Provide the (X, Y) coordinate of the cell's center where the given text is located.  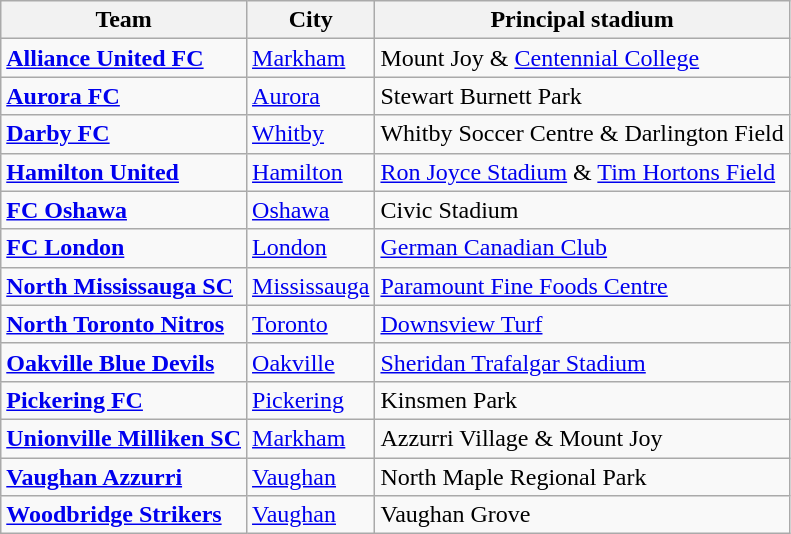
Oakville Blue Devils (124, 362)
Vaughan Grove (582, 515)
Whitby (311, 134)
German Canadian Club (582, 248)
Woodbridge Strikers (124, 515)
Paramount Fine Foods Centre (582, 286)
Principal stadium (582, 20)
Pickering (311, 400)
Oakville (311, 362)
FC Oshawa (124, 210)
Hamilton United (124, 172)
North Toronto Nitros (124, 324)
Darby FC (124, 134)
Team (124, 20)
FC London (124, 248)
Whitby Soccer Centre & Darlington Field (582, 134)
Hamilton (311, 172)
Stewart Burnett Park (582, 96)
Civic Stadium (582, 210)
Kinsmen Park (582, 400)
Oshawa (311, 210)
Mount Joy & Centennial College (582, 58)
Ron Joyce Stadium & Tim Hortons Field (582, 172)
Mississauga (311, 286)
Vaughan Azzurri (124, 477)
Aurora FC (124, 96)
North Maple Regional Park (582, 477)
Toronto (311, 324)
London (311, 248)
Sheridan Trafalgar Stadium (582, 362)
City (311, 20)
Azzurri Village & Mount Joy (582, 438)
Pickering FC (124, 400)
Alliance United FC (124, 58)
Unionville Milliken SC (124, 438)
North Mississauga SC (124, 286)
Aurora (311, 96)
Downsview Turf (582, 324)
